Return [X, Y] of the center of cell containing provided text 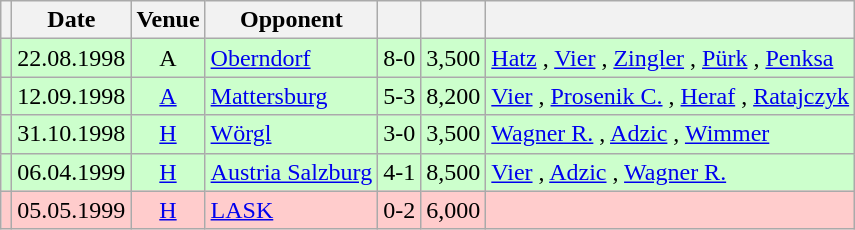
5-3 [400, 96]
Vier , Prosenik C. , Heraf , Ratajczyk [670, 96]
8,200 [454, 96]
3-0 [400, 134]
Venue [168, 20]
Opponent [292, 20]
Vier , Adzic , Wagner R. [670, 172]
Hatz , Vier , Zingler , Pürk , Penksa [670, 58]
8,500 [454, 172]
Oberndorf [292, 58]
12.09.1998 [72, 96]
6,000 [454, 210]
Wörgl [292, 134]
Date [72, 20]
8-0 [400, 58]
0-2 [400, 210]
06.04.1999 [72, 172]
Austria Salzburg [292, 172]
4-1 [400, 172]
Wagner R. , Adzic , Wimmer [670, 134]
LASK [292, 210]
31.10.1998 [72, 134]
22.08.1998 [72, 58]
05.05.1999 [72, 210]
Mattersburg [292, 96]
